Return the [x, y] coordinate for the center point of the cell that contains the specified text.  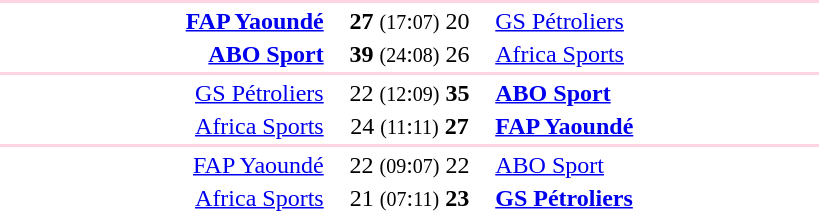
27 (17:07) 20 [410, 21]
39 (24:08) 26 [410, 54]
22 (09:07) 22 [410, 165]
22 (12:09) 35 [410, 93]
24 (11:11) 27 [410, 126]
